Provide the [X, Y] coordinate of the cell's center where the given text is located.  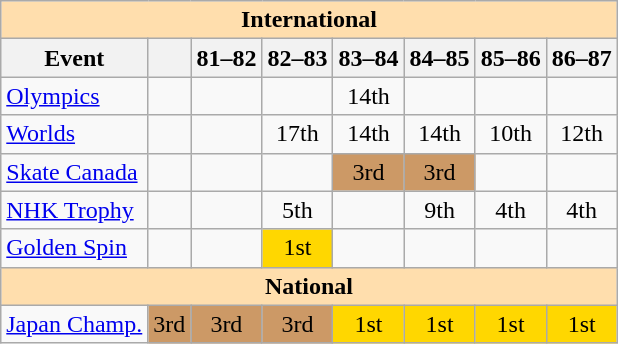
International [309, 20]
85–86 [510, 58]
Event [74, 58]
Japan Champ. [74, 324]
Olympics [74, 96]
81–82 [226, 58]
Worlds [74, 134]
Golden Spin [74, 248]
National [309, 286]
17th [298, 134]
10th [510, 134]
86–87 [582, 58]
5th [298, 210]
83–84 [368, 58]
84–85 [440, 58]
12th [582, 134]
NHK Trophy [74, 210]
9th [440, 210]
Skate Canada [74, 172]
82–83 [298, 58]
